Return the (X, Y) coordinate for the center point of the cell that contains the specified text.  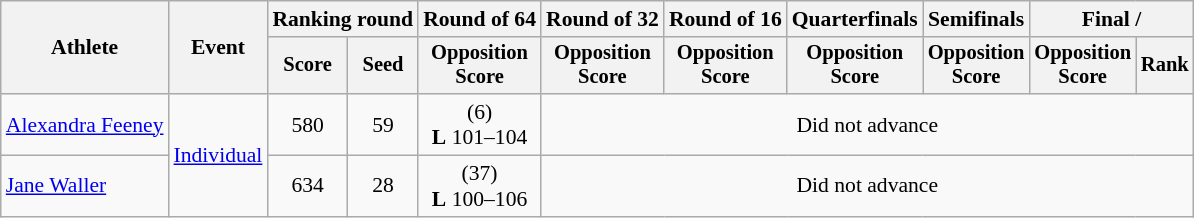
Athlete (85, 48)
59 (383, 124)
580 (308, 124)
Individual (218, 155)
(6)L 101–104 (480, 124)
Score (308, 66)
Semifinals (976, 19)
Jane Waller (85, 186)
Rank (1165, 66)
Final / (1111, 19)
(37)L 100–106 (480, 186)
Ranking round (342, 19)
Round of 16 (726, 19)
Quarterfinals (855, 19)
Round of 64 (480, 19)
Seed (383, 66)
Event (218, 48)
Alexandra Feeney (85, 124)
28 (383, 186)
634 (308, 186)
Round of 32 (602, 19)
